Locate the cell with the specified text and output its [x, y] center coordinate. 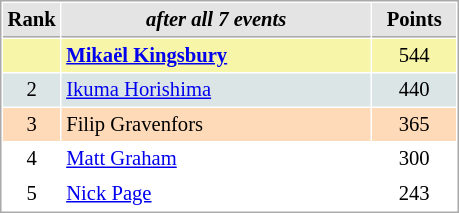
544 [414, 56]
after all 7 events [216, 20]
Rank [32, 20]
Nick Page [216, 194]
3 [32, 124]
5 [32, 194]
Ikuma Horishima [216, 90]
Matt Graham [216, 158]
Mikaël Kingsbury [216, 56]
243 [414, 194]
440 [414, 90]
2 [32, 90]
Points [414, 20]
365 [414, 124]
4 [32, 158]
Filip Gravenfors [216, 124]
300 [414, 158]
